From the cell containing the given text, extract its center point as (X, Y) coordinate. 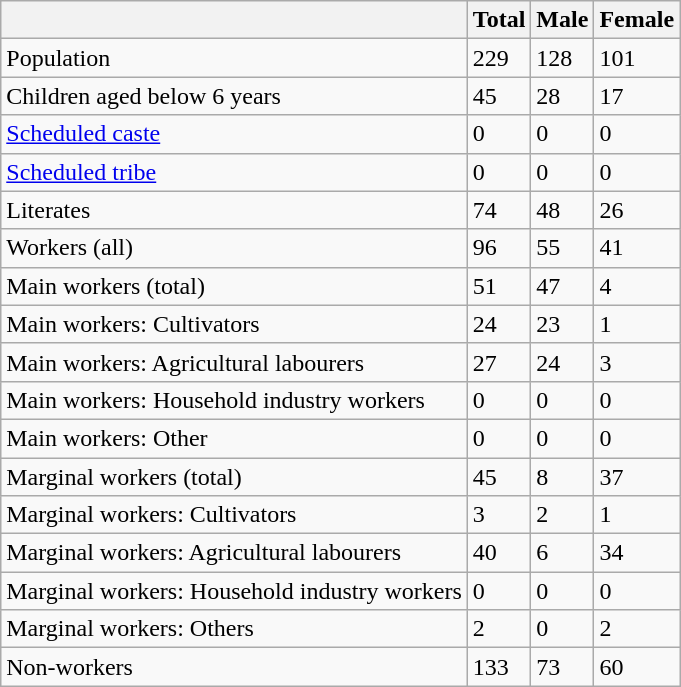
17 (637, 96)
Workers (all) (234, 248)
Scheduled tribe (234, 172)
229 (499, 58)
101 (637, 58)
128 (562, 58)
73 (562, 667)
Marginal workers (total) (234, 477)
Literates (234, 210)
Marginal workers: Agricultural labourers (234, 553)
23 (562, 324)
Marginal workers: Others (234, 629)
133 (499, 667)
Male (562, 20)
27 (499, 362)
Marginal workers: Cultivators (234, 515)
Main workers (total) (234, 286)
Female (637, 20)
55 (562, 248)
Non-workers (234, 667)
40 (499, 553)
37 (637, 477)
Main workers: Agricultural labourers (234, 362)
Main workers: Cultivators (234, 324)
47 (562, 286)
Total (499, 20)
34 (637, 553)
6 (562, 553)
8 (562, 477)
48 (562, 210)
Scheduled caste (234, 134)
Population (234, 58)
Marginal workers: Household industry workers (234, 591)
41 (637, 248)
4 (637, 286)
51 (499, 286)
26 (637, 210)
74 (499, 210)
Main workers: Other (234, 438)
96 (499, 248)
60 (637, 667)
28 (562, 96)
Children aged below 6 years (234, 96)
Main workers: Household industry workers (234, 400)
